Scan for the cell matching the given text and deliver its (X, Y) coordinate at center. 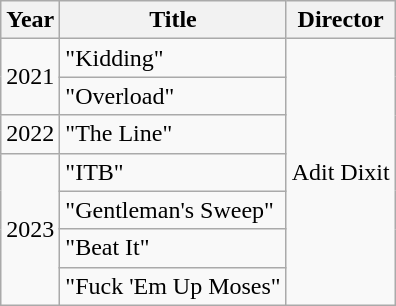
"Fuck 'Em Up Moses" (173, 286)
Adit Dixit (340, 172)
"Kidding" (173, 58)
Year (30, 20)
"Gentleman's Sweep" (173, 210)
2021 (30, 77)
Title (173, 20)
2023 (30, 229)
"Beat It" (173, 248)
2022 (30, 134)
"The Line" (173, 134)
"Overload" (173, 96)
"ITB" (173, 172)
Director (340, 20)
